Determine the [x, y] coordinate at the center of the cell enclosing the given text.  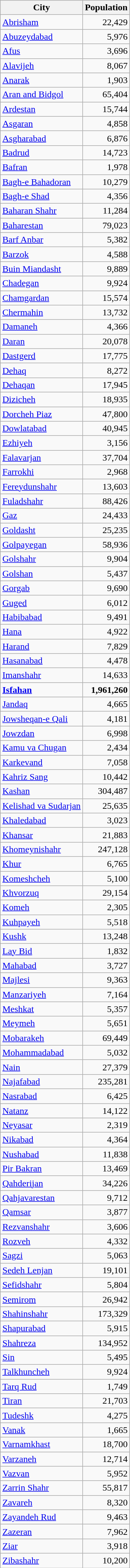
Shahinshahr [42, 1314]
3,023 [106, 820]
Lay Bid [42, 951]
2,968 [106, 472]
Kashan [42, 791]
Hana [42, 631]
Aran and Bidgol [42, 95]
Fuladshahr [42, 501]
Khansar [42, 835]
Ardestan [42, 109]
Mobarakeh [42, 1038]
5,518 [106, 922]
247,128 [106, 849]
4,275 [106, 1415]
26,942 [106, 1299]
City [42, 8]
Manzariyeh [42, 994]
134,952 [106, 1343]
Tiran [42, 1401]
Falavarjan [42, 458]
3,727 [106, 966]
Dastgerd [42, 356]
55,817 [106, 1488]
15,744 [106, 109]
9,889 [106, 269]
Sedeh Lenjan [42, 1270]
Isfahan [42, 690]
47,800 [106, 414]
7,164 [106, 994]
5,100 [106, 878]
4,181 [106, 719]
Farrokhi [42, 472]
Khvorzuq [42, 893]
1,978 [106, 167]
13,603 [106, 487]
Semirom [42, 1299]
Population [106, 8]
Hasanabad [42, 661]
Majlesi [42, 980]
13,469 [106, 1169]
10,442 [106, 777]
65,404 [106, 95]
5,063 [106, 1256]
20,078 [106, 341]
Jowsheqan-e Qali [42, 719]
5,804 [106, 1285]
Ziar [42, 1546]
Chadegan [42, 283]
Komeshcheh [42, 878]
Alavijeh [42, 66]
5,952 [106, 1473]
Damaneh [42, 327]
Komeh [42, 908]
Goldasht [42, 530]
Bafran [42, 167]
Tarq Rud [42, 1386]
Nushabad [42, 1154]
22,429 [106, 22]
Zibashahr [42, 1560]
Baharestan [42, 225]
4,922 [106, 631]
1,903 [106, 80]
Imanshahr [42, 675]
6,998 [106, 733]
Nain [42, 1067]
Gaz [42, 516]
10,279 [106, 182]
Afus [42, 51]
Kuhpayeh [42, 922]
5,915 [106, 1328]
24,433 [106, 516]
Rozveh [42, 1241]
Golpayegan [42, 545]
Varzaneh [42, 1459]
Kelishad va Sudarjan [42, 806]
Neyasar [42, 1125]
3,877 [106, 1212]
4,665 [106, 704]
4,858 [106, 124]
4,356 [106, 196]
Qahderijan [42, 1183]
Dehaq [42, 370]
79,023 [106, 225]
10,200 [106, 1560]
Qamsar [42, 1212]
5,382 [106, 240]
3,918 [106, 1546]
Meymeh [42, 1023]
Sefidshahr [42, 1285]
Vanak [42, 1430]
13,732 [106, 312]
Mohammadabad [42, 1052]
Vazvan [42, 1473]
27,379 [106, 1067]
173,329 [106, 1314]
Shapurabad [42, 1328]
6,765 [106, 864]
Badrud [42, 153]
9,363 [106, 980]
Pir Bakran [42, 1169]
6,876 [106, 138]
Shahreza [42, 1343]
13,248 [106, 937]
14,633 [106, 675]
17,945 [106, 385]
1,832 [106, 951]
304,487 [106, 791]
Harand [42, 646]
Bagh-e Bahadoran [42, 182]
7,829 [106, 646]
Daran [42, 341]
Fereydunshahr [42, 487]
Anarak [42, 80]
7,058 [106, 762]
8,272 [106, 370]
9,690 [106, 588]
Abrisham [42, 22]
88,426 [106, 501]
Habibabad [42, 617]
2,434 [106, 748]
Sin [42, 1358]
Karkevand [42, 762]
Khur [42, 864]
21,883 [106, 835]
Qahjavarestan [42, 1198]
5,976 [106, 37]
Chamgardan [42, 298]
Sagzi [42, 1256]
2,305 [106, 908]
Mahabad [42, 966]
3,696 [106, 51]
37,704 [106, 458]
Natanz [42, 1111]
29,154 [106, 893]
Asgaran [42, 124]
21,703 [106, 1401]
Nikabad [42, 1140]
3,156 [106, 443]
9,463 [106, 1517]
11,284 [106, 211]
Gorgab [42, 588]
Khaledabad [42, 820]
4,332 [106, 1241]
4,364 [106, 1140]
Abuzeydabad [42, 37]
Dizicheh [42, 399]
Zayandeh Rud [42, 1517]
Zarrin Shahr [42, 1488]
Bagh-e Shad [42, 196]
Zazeran [42, 1531]
Kahriz Sang [42, 777]
Jowzdan [42, 733]
4,366 [106, 327]
Meshkat [42, 1009]
18,700 [106, 1444]
5,651 [106, 1023]
2,319 [106, 1125]
34,226 [106, 1183]
9,712 [106, 1198]
Golshahr [42, 559]
Barzok [42, 254]
1,665 [106, 1430]
Varnamkhast [42, 1444]
Ezhiyeh [42, 443]
69,449 [106, 1038]
Kamu va Chugan [42, 748]
4,588 [106, 254]
58,936 [106, 545]
6,012 [106, 602]
Asgharabad [42, 138]
17,775 [106, 356]
5,437 [106, 574]
Kushk [42, 937]
1,749 [106, 1386]
9,904 [106, 559]
8,067 [106, 66]
Dehaqan [42, 385]
Guged [42, 602]
40,945 [106, 429]
5,495 [106, 1358]
Barf Anbar [42, 240]
25,635 [106, 806]
15,574 [106, 298]
Golshan [42, 574]
14,723 [106, 153]
1,961,260 [106, 690]
235,281 [106, 1081]
Khomeynishahr [42, 849]
Buin Miandasht [42, 269]
4,478 [106, 661]
Zavareh [42, 1502]
7,962 [106, 1531]
14,122 [106, 1111]
9,491 [106, 617]
12,714 [106, 1459]
Najafabad [42, 1081]
Dorcheh Piaz [42, 414]
Talkhuncheh [42, 1372]
19,101 [106, 1270]
Rezvanshahr [42, 1227]
Nasrabad [42, 1096]
25,235 [106, 530]
8,320 [106, 1502]
6,425 [106, 1096]
Dowlatabad [42, 429]
3,606 [106, 1227]
Baharan Shahr [42, 211]
18,935 [106, 399]
11,838 [106, 1154]
5,032 [106, 1052]
Jandaq [42, 704]
Tudeshk [42, 1415]
Chermahin [42, 312]
5,357 [106, 1009]
